Extract the [x, y] coordinate from the center of the cell holding the provided text.  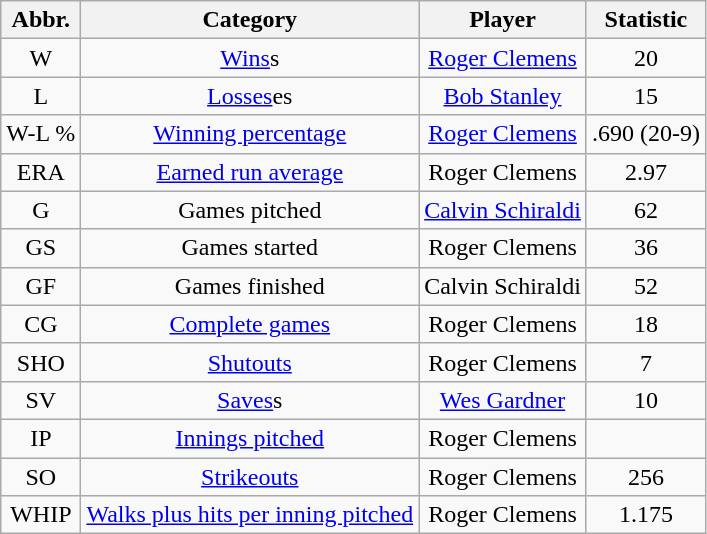
W [41, 58]
Category [250, 20]
L [41, 96]
CG [41, 324]
SO [41, 477]
Earned run average [250, 172]
Games pitched [250, 210]
SV [41, 400]
Walks plus hits per inning pitched [250, 515]
52 [646, 286]
Bob Stanley [503, 96]
10 [646, 400]
W-L % [41, 134]
2.97 [646, 172]
Statistic [646, 20]
Winss [250, 58]
Strikeouts [250, 477]
15 [646, 96]
1.175 [646, 515]
7 [646, 362]
Wes Gardner [503, 400]
20 [646, 58]
36 [646, 248]
Player [503, 20]
Innings pitched [250, 438]
GF [41, 286]
Complete games [250, 324]
Savess [250, 400]
256 [646, 477]
GS [41, 248]
Shutouts [250, 362]
Games started [250, 248]
SHO [41, 362]
Losseses [250, 96]
Abbr. [41, 20]
.690 (20-9) [646, 134]
WHIP [41, 515]
Winning percentage [250, 134]
G [41, 210]
IP [41, 438]
18 [646, 324]
Games finished [250, 286]
62 [646, 210]
ERA [41, 172]
